Determine the [X, Y] coordinate at the center of the cell enclosing the given text.  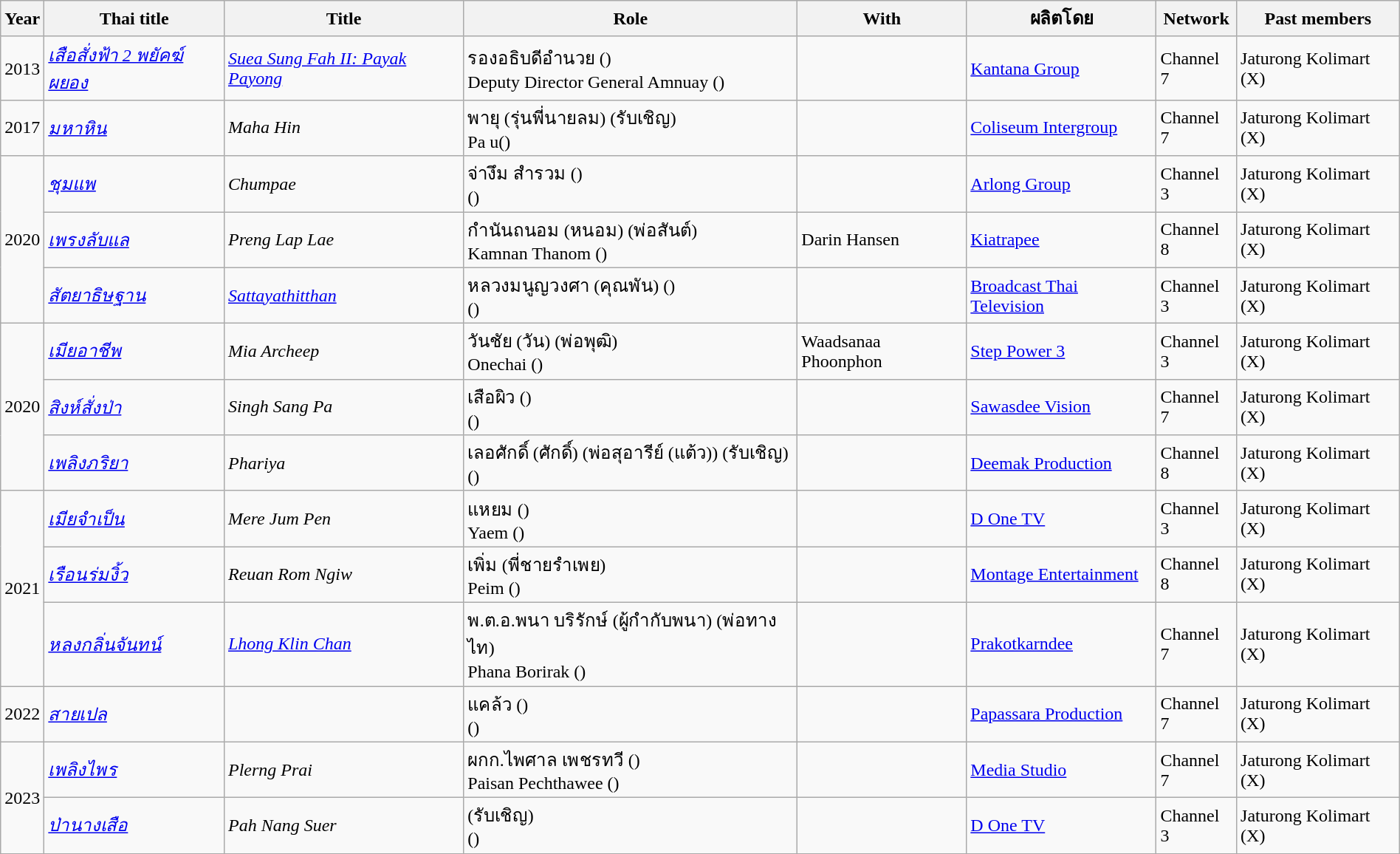
Chumpae [343, 184]
แคล้ว () () [631, 714]
Role [631, 19]
Mere Jum Pen [343, 519]
(รับเชิญ) () [631, 826]
2023 [22, 798]
ผลิตโดย [1062, 19]
2017 [22, 128]
หลงกลิ่นจันทน์ [134, 644]
ผกก.ไพศาล เพชรทวี () Paisan Pechthawee () [631, 770]
Papassara Production [1062, 714]
เลอศักดิ์ (ศักดิ์) (พ่อสุอารีย์ (แต้ว)) (รับเชิญ) () [631, 463]
Sawasdee Vision [1062, 407]
เพิ่ม (พี่ชายรำเพย) Peim () [631, 575]
Pah Nang Suer [343, 826]
Maha Hin [343, 128]
Kantana Group [1062, 68]
2022 [22, 714]
With [882, 19]
Phariya [343, 463]
Kiatrapee [1062, 239]
เพลิงไพร [134, 770]
Deemak Production [1062, 463]
แหยม () Yaem () [631, 519]
Waadsanaa Phoonphon [882, 352]
2013 [22, 68]
Broadcast Thai Television [1062, 296]
ป่านางเสือ [134, 826]
สัตยาธิษฐาน [134, 296]
เมียอาชีพ [134, 352]
Arlong Group [1062, 184]
Suea Sung Fah II: Payak Payong [343, 68]
Darin Hansen [882, 239]
จ่างึม สำรวม () () [631, 184]
Montage Entertainment [1062, 575]
พายุ (รุ่นพี่นายลม) (รับเชิญ) Pa u() [631, 128]
พ.ต.อ.พนา บริรักษ์ (ผู้กำกับพนา) (พ่อทางไท) Phana Borirak () [631, 644]
เสือผิว () () [631, 407]
Reuan Rom Ngiw [343, 575]
Sattayathitthan [343, 296]
สิงห์สั่งป่า [134, 407]
กำนันถนอม (หนอม) (พ่อสันต์) Kamnan Thanom () [631, 239]
Step Power 3 [1062, 352]
เพลิงภริยา [134, 463]
วันชัย (วัน) (พ่อพุฒิ) Onechai () [631, 352]
Mia Archeep [343, 352]
หลวงมนูญวงศา (คุณพัน) () () [631, 296]
สายเปล [134, 714]
ชุมแพ [134, 184]
รองอธิบดีอำนวย ()Deputy Director General Amnuay () [631, 68]
Network [1196, 19]
Coliseum Intergroup [1062, 128]
Preng Lap Lae [343, 239]
Media Studio [1062, 770]
มหาหิน [134, 128]
Plerng Prai [343, 770]
Lhong Klin Chan [343, 644]
เสือสั่งฟ้า 2 พยัคฆ์ผยอง [134, 68]
เมียจำเป็น [134, 519]
Singh Sang Pa [343, 407]
Thai title [134, 19]
Past members [1319, 19]
Year [22, 19]
2021 [22, 588]
Prakotkarndee [1062, 644]
เพรงลับแล [134, 239]
Title [343, 19]
เรือนร่มงิ้ว [134, 575]
